Scan for the cell matching the given text and deliver its (x, y) coordinate at center. 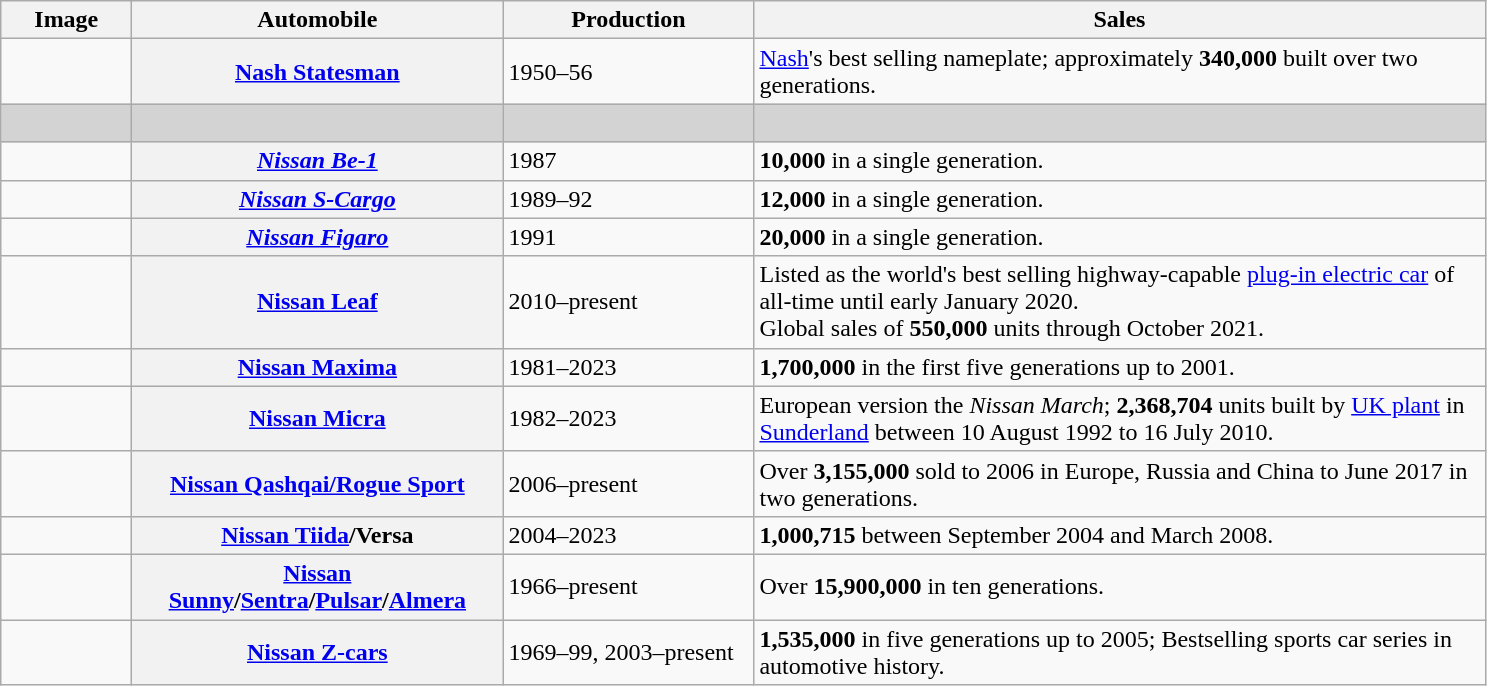
Nissan Figaro (318, 237)
European version the Nissan March; 2,368,704 units built by UK plant in Sunderland between 10 August 1992 to 16 July 2010. (1120, 418)
Nissan Sunny/Sentra/Pulsar/Almera (318, 586)
Nissan Tiida/Versa (318, 535)
20,000 in a single generation. (1120, 237)
Nissan Leaf (318, 302)
1969–99, 2003–present (628, 652)
1981–2023 (628, 367)
Sales (1120, 20)
2006–present (628, 484)
1,000,715 between September 2004 and March 2008. (1120, 535)
Nissan Micra (318, 418)
Nissan Be-1 (318, 161)
2004–2023 (628, 535)
Production (628, 20)
Over 15,900,000 in ten generations. (1120, 586)
Nash Statesman (318, 72)
Image (66, 20)
1991 (628, 237)
Automobile (318, 20)
1989–92 (628, 199)
1,700,000 in the first five generations up to 2001. (1120, 367)
Nissan S-Cargo (318, 199)
1950–56 (628, 72)
12,000 in a single generation. (1120, 199)
Nissan Maxima (318, 367)
Nissan Qashqai/Rogue Sport (318, 484)
1,535,000 in five generations up to 2005; Bestselling sports car series in automotive history. (1120, 652)
Over 3,155,000 sold to 2006 in Europe, Russia and China to June 2017 in two generations. (1120, 484)
10,000 in a single generation. (1120, 161)
1982–2023 (628, 418)
2010–present (628, 302)
Nash's best selling nameplate; approximately 340,000 built over two generations. (1120, 72)
1966–present (628, 586)
1987 (628, 161)
Nissan Z-cars (318, 652)
